Output the (x, y) coordinate of the center of the cell containing the given text.  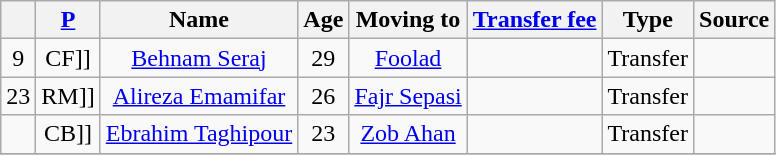
RM]] (68, 96)
P (68, 20)
Name (199, 20)
9 (18, 58)
Age (324, 20)
CF]] (68, 58)
Fajr Sepasi (408, 96)
Alireza Emamifar (199, 96)
Transfer fee (534, 20)
Behnam Seraj (199, 58)
29 (324, 58)
26 (324, 96)
Type (648, 20)
Foolad (408, 58)
CB]] (68, 134)
Source (734, 20)
Moving to (408, 20)
Ebrahim Taghipour (199, 134)
Zob Ahan (408, 134)
